For the text-containing cell, return its midpoint in [X, Y] coordinate format. 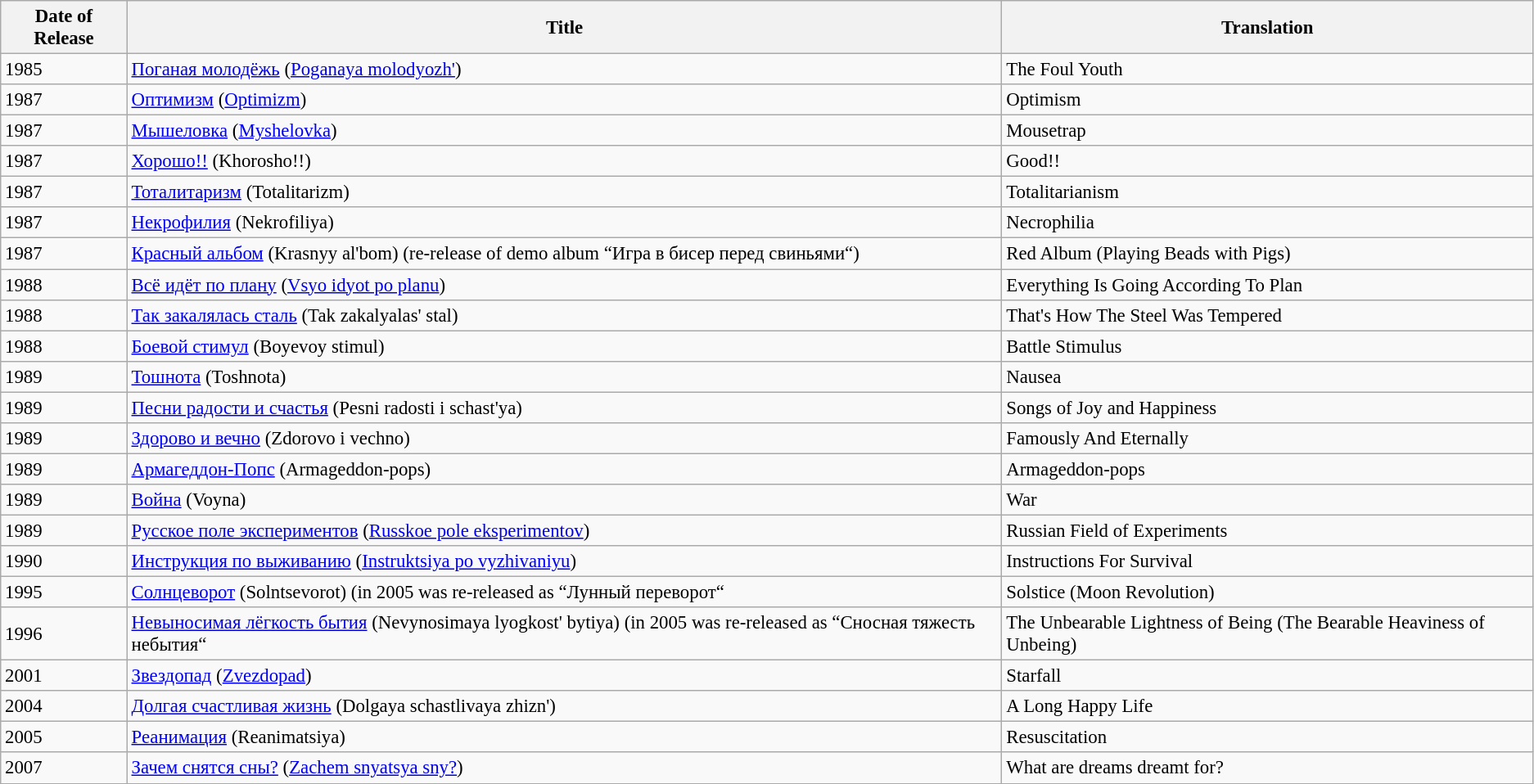
1990 [64, 561]
Date of Release [64, 28]
Russian Field of Experiments [1267, 530]
1985 [64, 70]
Война (Voyna) [565, 500]
Невыносимая лёгкость бытия (Nevynosimaya lyogkost' bytiya) (in 2005 was re-released as “Сносная тяжесть небытия“ [565, 633]
Necrophilia [1267, 223]
The Foul Youth [1267, 70]
Famously And Eternally [1267, 439]
1996 [64, 633]
Mousetrap [1267, 131]
Инструкция по выживанию (Instruktsiya po vyzhivaniyu) [565, 561]
Солнцеворот (Solntsevorot) (in 2005 was re-released as “Лунный переворот“ [565, 593]
Тоталитаризм (Totalitarizm) [565, 192]
That's How The Steel Was Tempered [1267, 315]
Title [565, 28]
2004 [64, 706]
Здорово и вечно (Zdorovo i vechno) [565, 439]
Songs of Joy and Happiness [1267, 408]
Звездопад (Zvezdopad) [565, 676]
2001 [64, 676]
Хорошо!! (Khorosho!!) [565, 161]
Red Album (Playing Beads with Pigs) [1267, 254]
Everything Is Going According To Plan [1267, 285]
Долгая счастливая жизнь (Dolgaya schastlivaya zhizn') [565, 706]
A Long Happy Life [1267, 706]
Песни радости и счастья (Pesni radosti i schast'ya) [565, 408]
2007 [64, 768]
Всё идёт по плану (Vsyo idyot po planu) [565, 285]
Мышеловка (Myshelovka) [565, 131]
1995 [64, 593]
Русское поле экспериментов (Russkoe pole eksperimentov) [565, 530]
Красный альбом (Krasnyy al'bom) (re-release of demo album “Игра в бисер перед свиньями“) [565, 254]
Optimism [1267, 100]
Battle Stimulus [1267, 346]
Totalitarianism [1267, 192]
Тошнота (Toshnota) [565, 376]
Good!! [1267, 161]
War [1267, 500]
Зачем снятся сны? (Zachem snyatsya sny?) [565, 768]
2005 [64, 737]
Оптимизм (Optimizm) [565, 100]
Боевой стимул (Boyevoy stimul) [565, 346]
Некрофилия (Nekrofiliya) [565, 223]
Solstice (Moon Revolution) [1267, 593]
The Unbearable Lightness of Being (The Bearable Heaviness of Unbeing) [1267, 633]
What are dreams dreamt for? [1267, 768]
Starfall [1267, 676]
Armageddon-pops [1267, 469]
Армагеддон-Попс (Armageddon-pops) [565, 469]
Translation [1267, 28]
Resuscitation [1267, 737]
Nausea [1267, 376]
Реанимация (Reanimatsiya) [565, 737]
Поганая молодёжь (Poganaya molodyozh') [565, 70]
Instructions For Survival [1267, 561]
Так закалялась сталь (Tak zakalyalas' stal) [565, 315]
